Scan for the cell matching the given text and deliver its [X, Y] coordinate at center. 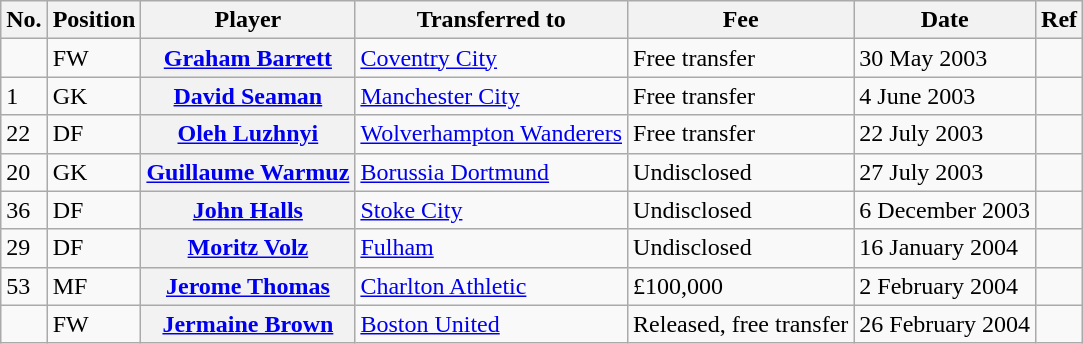
Released, free transfer [741, 324]
No. [24, 20]
4 June 2003 [945, 96]
26 February 2004 [945, 324]
Player [248, 20]
Moritz Volz [248, 248]
Borussia Dortmund [492, 172]
22 July 2003 [945, 134]
6 December 2003 [945, 210]
16 January 2004 [945, 248]
John Halls [248, 210]
20 [24, 172]
Fulham [492, 248]
Transferred to [492, 20]
Fee [741, 20]
MF [94, 286]
Ref [1060, 20]
Guillaume Warmuz [248, 172]
1 [24, 96]
Jermaine Brown [248, 324]
David Seaman [248, 96]
30 May 2003 [945, 58]
Manchester City [492, 96]
2 February 2004 [945, 286]
22 [24, 134]
Position [94, 20]
Wolverhampton Wanderers [492, 134]
53 [24, 286]
Coventry City [492, 58]
Boston United [492, 324]
27 July 2003 [945, 172]
Stoke City [492, 210]
Date [945, 20]
£100,000 [741, 286]
Charlton Athletic [492, 286]
Jerome Thomas [248, 286]
Graham Barrett [248, 58]
29 [24, 248]
36 [24, 210]
Oleh Luzhnyi [248, 134]
